Find where the given text appears and provide that cell's center as [x, y] coordinate. 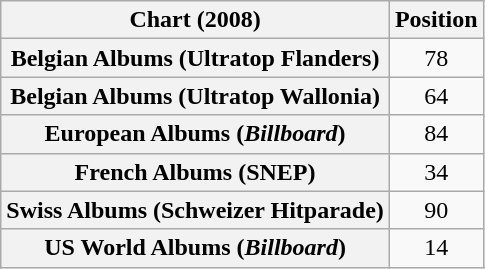
US World Albums (Billboard) [196, 248]
14 [436, 248]
90 [436, 210]
Position [436, 20]
French Albums (SNEP) [196, 172]
84 [436, 134]
64 [436, 96]
Chart (2008) [196, 20]
Belgian Albums (Ultratop Wallonia) [196, 96]
European Albums (Billboard) [196, 134]
Swiss Albums (Schweizer Hitparade) [196, 210]
34 [436, 172]
78 [436, 58]
Belgian Albums (Ultratop Flanders) [196, 58]
